Locate the cell with the specified text and output its [X, Y] center coordinate. 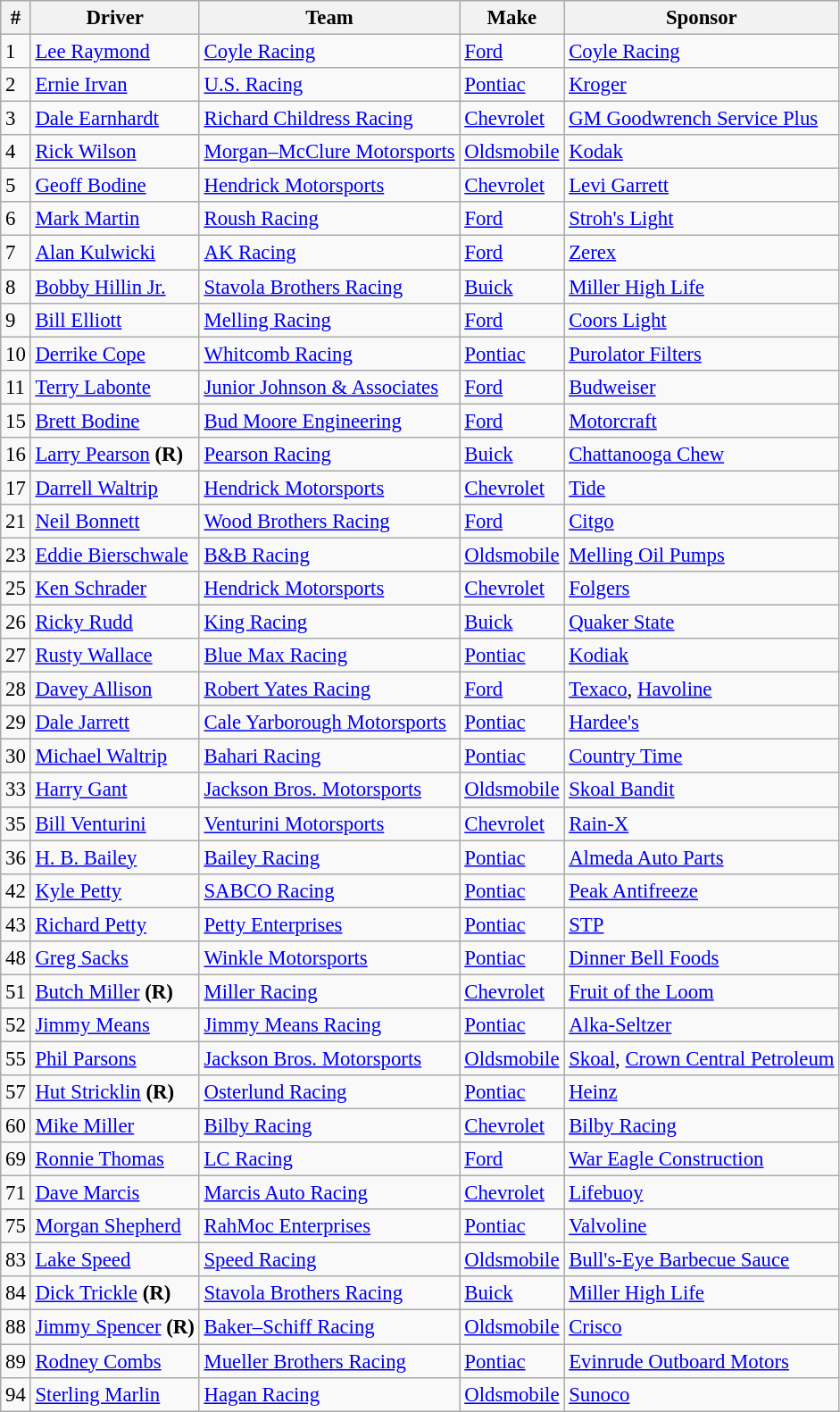
Robert Yates Racing [329, 689]
Valvoline [702, 1226]
Pearson Racing [329, 455]
Kroger [702, 85]
Lake Speed [114, 1260]
29 [16, 723]
55 [16, 1058]
71 [16, 1193]
Venturini Motorsports [329, 823]
Richard Petty [114, 924]
Jimmy Spencer (R) [114, 1327]
Morgan–McClure Motorsports [329, 152]
48 [16, 958]
Bobby Hillin Jr. [114, 287]
STP [702, 924]
Ronnie Thomas [114, 1159]
Winkle Motorsports [329, 958]
Butch Miller (R) [114, 991]
Bahari Racing [329, 756]
Make [512, 18]
69 [16, 1159]
Almeda Auto Parts [702, 857]
Levi Garrett [702, 186]
Michael Waltrip [114, 756]
36 [16, 857]
Osterlund Racing [329, 1092]
Dale Earnhardt [114, 119]
60 [16, 1126]
Chattanooga Chew [702, 455]
Kyle Petty [114, 890]
35 [16, 823]
Rick Wilson [114, 152]
Speed Racing [329, 1260]
Peak Antifreeze [702, 890]
Melling Oil Pumps [702, 555]
Darrell Waltrip [114, 488]
King Racing [329, 622]
Evinrude Outboard Motors [702, 1361]
Citgo [702, 522]
Melling Racing [329, 320]
Motorcraft [702, 421]
Coors Light [702, 320]
25 [16, 589]
Hut Stricklin (R) [114, 1092]
Skoal, Crown Central Petroleum [702, 1058]
Kodiak [702, 656]
27 [16, 656]
Hardee's [702, 723]
# [16, 18]
89 [16, 1361]
Sunoco [702, 1394]
Mark Martin [114, 219]
26 [16, 622]
Fruit of the Loom [702, 991]
Mike Miller [114, 1126]
U.S. Racing [329, 85]
84 [16, 1294]
Ken Schrader [114, 589]
Stroh's Light [702, 219]
Crisco [702, 1327]
Driver [114, 18]
Sterling Marlin [114, 1394]
H. B. Bailey [114, 857]
Petty Enterprises [329, 924]
Budweiser [702, 387]
Ernie Irvan [114, 85]
5 [16, 186]
9 [16, 320]
Team [329, 18]
21 [16, 522]
Miller Racing [329, 991]
LC Racing [329, 1159]
Neil Bonnett [114, 522]
51 [16, 991]
Country Time [702, 756]
Greg Sacks [114, 958]
Dinner Bell Foods [702, 958]
Brett Bodine [114, 421]
Jimmy Means Racing [329, 1025]
Terry Labonte [114, 387]
Davey Allison [114, 689]
Whitcomb Racing [329, 354]
75 [16, 1226]
17 [16, 488]
Geoff Bodine [114, 186]
15 [16, 421]
Dick Trickle (R) [114, 1294]
Bill Venturini [114, 823]
AK Racing [329, 253]
Marcis Auto Racing [329, 1193]
Folgers [702, 589]
4 [16, 152]
Hagan Racing [329, 1394]
8 [16, 287]
Eddie Bierschwale [114, 555]
Bud Moore Engineering [329, 421]
43 [16, 924]
RahMoc Enterprises [329, 1226]
42 [16, 890]
Lee Raymond [114, 52]
Richard Childress Racing [329, 119]
Junior Johnson & Associates [329, 387]
War Eagle Construction [702, 1159]
Ricky Rudd [114, 622]
57 [16, 1092]
Tide [702, 488]
Alan Kulwicki [114, 253]
Purolator Filters [702, 354]
Mueller Brothers Racing [329, 1361]
Skoal Bandit [702, 790]
Rain-X [702, 823]
Harry Gant [114, 790]
Zerex [702, 253]
Bill Elliott [114, 320]
Lifebuoy [702, 1193]
Heinz [702, 1092]
88 [16, 1327]
Rusty Wallace [114, 656]
33 [16, 790]
2 [16, 85]
Wood Brothers Racing [329, 522]
Cale Yarborough Motorsports [329, 723]
Derrike Cope [114, 354]
28 [16, 689]
Larry Pearson (R) [114, 455]
30 [16, 756]
Alka-Seltzer [702, 1025]
Kodak [702, 152]
16 [16, 455]
Blue Max Racing [329, 656]
Phil Parsons [114, 1058]
Sponsor [702, 18]
Texaco, Havoline [702, 689]
Quaker State [702, 622]
Bailey Racing [329, 857]
Rodney Combs [114, 1361]
3 [16, 119]
B&B Racing [329, 555]
Morgan Shepherd [114, 1226]
Roush Racing [329, 219]
GM Goodwrench Service Plus [702, 119]
Bull's-Eye Barbecue Sauce [702, 1260]
94 [16, 1394]
1 [16, 52]
7 [16, 253]
Dave Marcis [114, 1193]
83 [16, 1260]
11 [16, 387]
6 [16, 219]
Baker–Schiff Racing [329, 1327]
52 [16, 1025]
SABCO Racing [329, 890]
Jimmy Means [114, 1025]
Dale Jarrett [114, 723]
10 [16, 354]
23 [16, 555]
